Provide the (X, Y) coordinate of the cell's center where the given text is located.  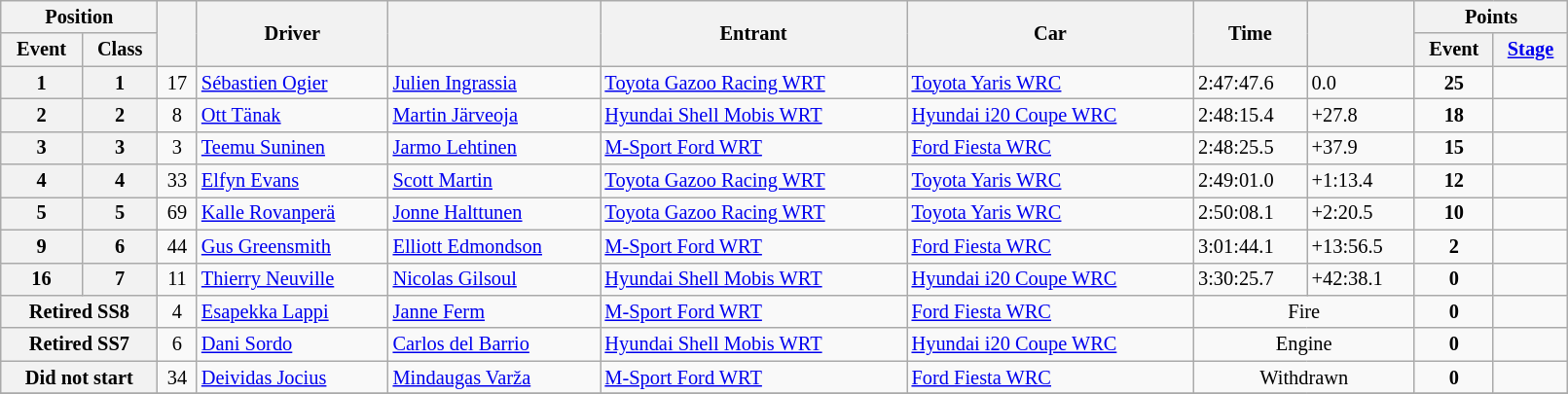
Entrant (753, 33)
34 (177, 377)
3:30:25.7 (1250, 279)
Carlos del Barrio (494, 344)
Kalle Rovanperä (292, 213)
Time (1250, 33)
Teemu Suninen (292, 148)
33 (177, 181)
Martin Järveoja (494, 115)
44 (177, 246)
Deividas Jocius (292, 377)
Mindaugas Varža (494, 377)
+1:13.4 (1361, 181)
2:47:47.6 (1250, 83)
2:50:08.1 (1250, 213)
9 (42, 246)
Jonne Halttunen (494, 213)
+27.8 (1361, 115)
Esapekka Lappi (292, 311)
Class (119, 50)
+2:20.5 (1361, 213)
+42:38.1 (1361, 279)
Jarmo Lehtinen (494, 148)
18 (1454, 115)
0.0 (1361, 83)
Position (80, 17)
Scott Martin (494, 181)
15 (1454, 148)
Retired SS8 (80, 311)
11 (177, 279)
Elliott Edmondson (494, 246)
Dani Sordo (292, 344)
3:01:44.1 (1250, 246)
Withdrawn (1304, 377)
+13:56.5 (1361, 246)
Car (1051, 33)
Ott Tänak (292, 115)
Elfyn Evans (292, 181)
Sébastien Ogier (292, 83)
2:48:15.4 (1250, 115)
Thierry Neuville (292, 279)
12 (1454, 181)
Engine (1304, 344)
Did not start (80, 377)
10 (1454, 213)
17 (177, 83)
2:48:25.5 (1250, 148)
16 (42, 279)
Points (1491, 17)
2:49:01.0 (1250, 181)
7 (119, 279)
Retired SS7 (80, 344)
8 (177, 115)
69 (177, 213)
Janne Ferm (494, 311)
Gus Greensmith (292, 246)
Nicolas Gilsoul (494, 279)
Driver (292, 33)
Stage (1530, 50)
+37.9 (1361, 148)
Julien Ingrassia (494, 83)
25 (1454, 83)
Fire (1304, 311)
